Locate the cell with the specified text and output its [x, y] center coordinate. 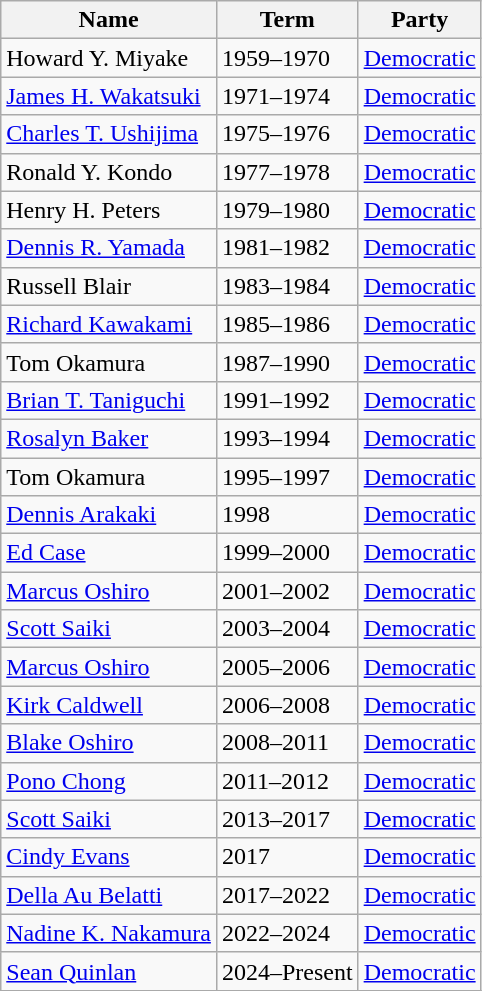
1998 [287, 515]
Name [109, 20]
2013–2017 [287, 819]
1975–1976 [287, 134]
2008–2011 [287, 743]
1985–1986 [287, 324]
2022–2024 [287, 933]
Rosalyn Baker [109, 438]
2017–2022 [287, 895]
Dennis R. Yamada [109, 248]
Henry H. Peters [109, 210]
2024–Present [287, 971]
James H. Wakatsuki [109, 96]
Brian T. Taniguchi [109, 400]
Kirk Caldwell [109, 705]
Russell Blair [109, 286]
2006–2008 [287, 705]
2017 [287, 857]
Ed Case [109, 553]
Sean Quinlan [109, 971]
1971–1974 [287, 96]
1991–1992 [287, 400]
Party [420, 20]
2011–2012 [287, 781]
1987–1990 [287, 362]
1977–1978 [287, 172]
Ronald Y. Kondo [109, 172]
Richard Kawakami [109, 324]
1981–1982 [287, 248]
Howard Y. Miyake [109, 58]
Cindy Evans [109, 857]
Della Au Belatti [109, 895]
2001–2002 [287, 591]
1993–1994 [287, 438]
Pono Chong [109, 781]
Blake Oshiro [109, 743]
1983–1984 [287, 286]
Nadine K. Nakamura [109, 933]
1979–1980 [287, 210]
Dennis Arakaki [109, 515]
1959–1970 [287, 58]
Charles T. Ushijima [109, 134]
2003–2004 [287, 629]
1995–1997 [287, 477]
Term [287, 20]
1999–2000 [287, 553]
2005–2006 [287, 667]
